Provide the [X, Y] coordinate of the cell's center where the given text is located.  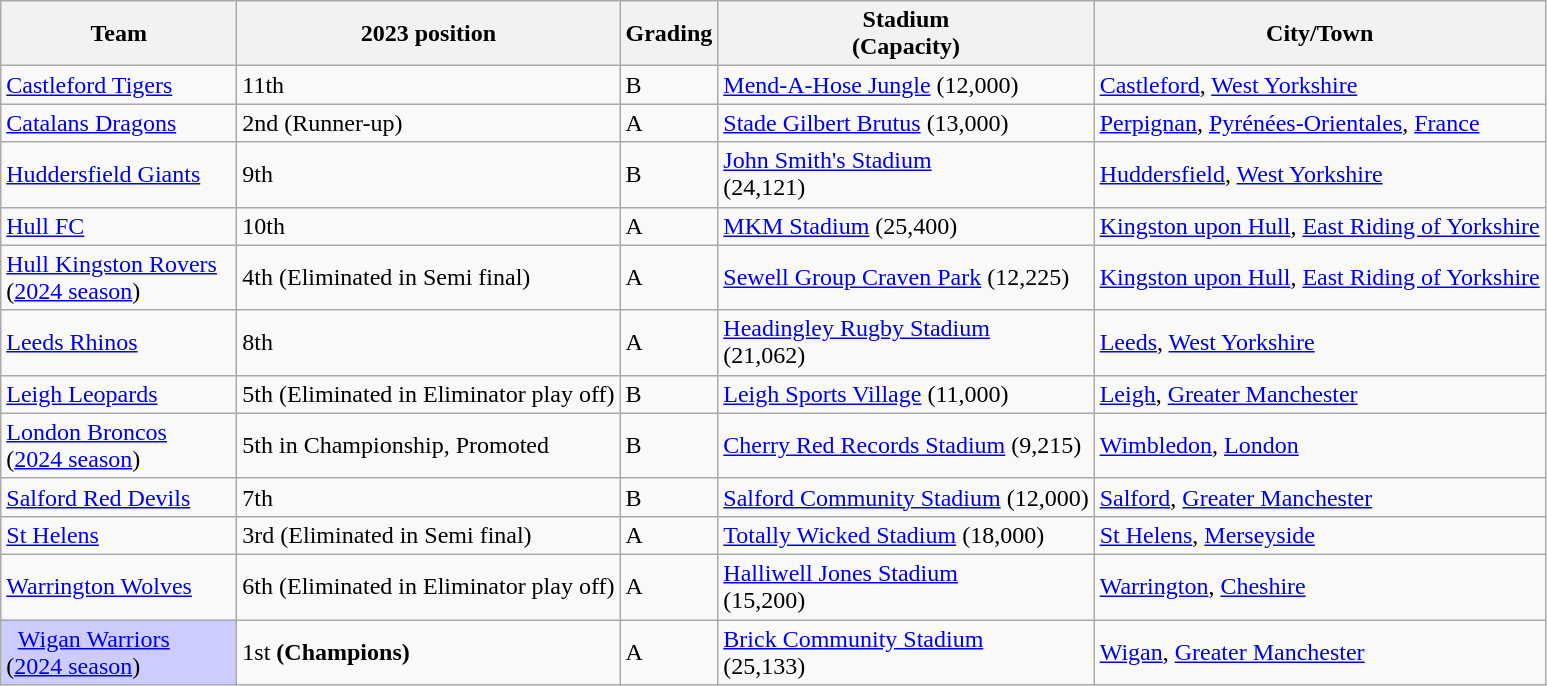
Team [119, 34]
Totally Wicked Stadium (18,000) [906, 535]
Salford Red Devils [119, 497]
Castleford, West Yorkshire [1320, 85]
Headingley Rugby Stadium(21,062) [906, 342]
Leeds, West Yorkshire [1320, 342]
St Helens [119, 535]
Wimbledon, London [1320, 446]
City/Town [1320, 34]
Warrington, Cheshire [1320, 586]
Brick Community Stadium(25,133) [906, 652]
5th (Eliminated in Eliminator play off) [428, 394]
Cherry Red Records Stadium (9,215) [906, 446]
Huddersfield Giants [119, 174]
Stadium(Capacity) [906, 34]
Halliwell Jones Stadium(15,200) [906, 586]
Leigh Leopards [119, 394]
4th (Eliminated in Semi final) [428, 278]
3rd (Eliminated in Semi final) [428, 535]
Hull Kingston Rovers(2024 season) [119, 278]
7th [428, 497]
Leigh Sports Village (11,000) [906, 394]
Huddersfield, West Yorkshire [1320, 174]
8th [428, 342]
London Broncos(2024 season) [119, 446]
Salford Community Stadium (12,000) [906, 497]
Leigh, Greater Manchester [1320, 394]
Salford, Greater Manchester [1320, 497]
Castleford Tigers [119, 85]
Wigan Warriors(2024 season) [119, 652]
Stade Gilbert Brutus (13,000) [906, 123]
John Smith's Stadium(24,121) [906, 174]
MKM Stadium (25,400) [906, 226]
Leeds Rhinos [119, 342]
5th in Championship, Promoted [428, 446]
2023 position [428, 34]
Wigan, Greater Manchester [1320, 652]
Perpignan, Pyrénées-Orientales, France [1320, 123]
6th (Eliminated in Eliminator play off) [428, 586]
Mend-A-Hose Jungle (12,000) [906, 85]
10th [428, 226]
Grading [669, 34]
9th [428, 174]
Catalans Dragons [119, 123]
Sewell Group Craven Park (12,225) [906, 278]
Warrington Wolves [119, 586]
St Helens, Merseyside [1320, 535]
11th [428, 85]
2nd (Runner-up) [428, 123]
1st (Champions) [428, 652]
Hull FC [119, 226]
